Identify which cell holds the provided text, then report its [x, y] central coordinate. 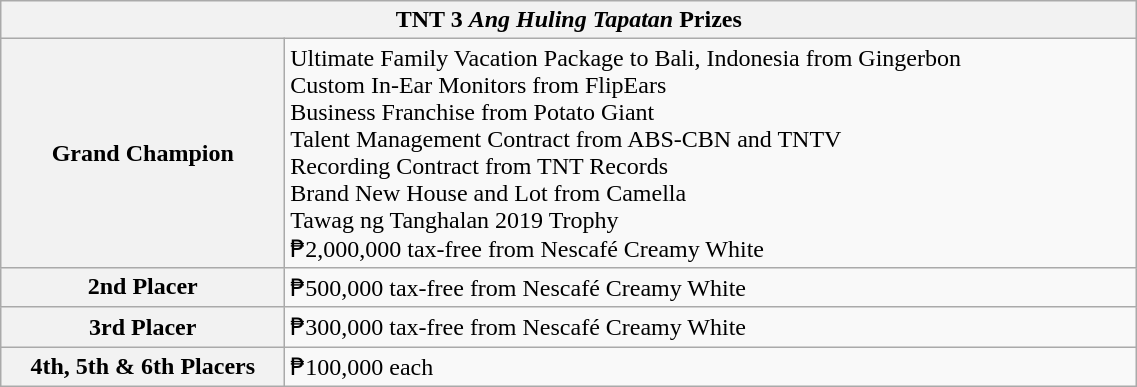
TNT 3 Ang Huling Tapatan Prizes [569, 20]
Grand Champion [143, 154]
2nd Placer [143, 287]
₱300,000 tax-free from Nescafé Creamy White [711, 327]
₱500,000 tax-free from Nescafé Creamy White [711, 287]
3rd Placer [143, 327]
4th, 5th & 6th Placers [143, 366]
₱100,000 each [711, 366]
